For the text-containing cell, return its midpoint in [X, Y] coordinate format. 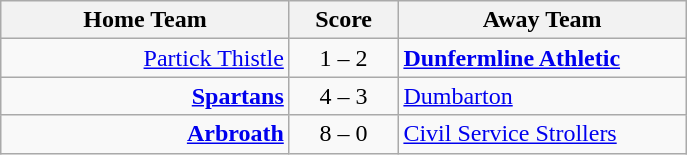
Spartans [146, 96]
Partick Thistle [146, 58]
Score [344, 20]
Home Team [146, 20]
Away Team [542, 20]
8 – 0 [344, 134]
1 – 2 [344, 58]
4 – 3 [344, 96]
Civil Service Strollers [542, 134]
Dunfermline Athletic [542, 58]
Arbroath [146, 134]
Dumbarton [542, 96]
